Identify which cell holds the provided text, then report its [X, Y] central coordinate. 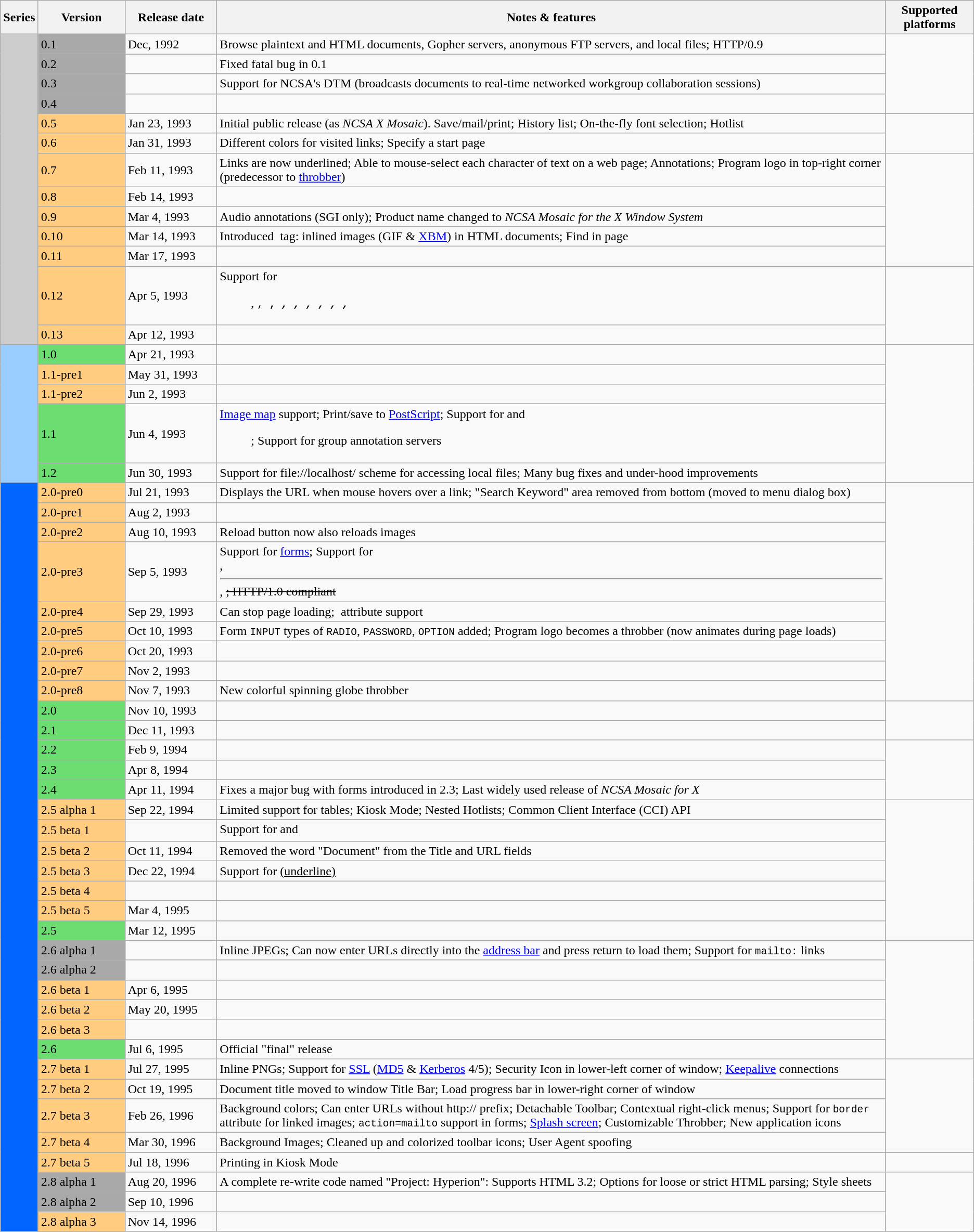
Jul 21, 1993 [171, 492]
0.2 [81, 64]
A complete re-write code named "Project: Hyperion": Supports HTML 3.2; Options for loose or strict HTML parsing; Style sheets [552, 1182]
Jan 31, 1993 [171, 143]
2.5 beta 3 [81, 871]
0.4 [81, 103]
Oct 11, 1994 [171, 851]
0.12 [81, 295]
2.7 beta 2 [81, 1089]
0.5 [81, 123]
Displays the URL when mouse hovers over a link; "Search Keyword" area removed from bottom (moved to menu dialog box) [552, 492]
Support for , , , , , , , , , [552, 295]
Feb 14, 1993 [171, 197]
2.0-pre6 [81, 651]
Mar 14, 1993 [171, 236]
2.5 beta 1 [81, 830]
Oct 10, 1993 [171, 631]
Sep 5, 1993 [171, 572]
Release date [171, 18]
Image map support; Print/save to PostScript; Support for and ; Support for group annotation servers [552, 434]
Support for (underline) [552, 871]
Background Images; Cleaned up and colorized toolbar icons; User Agent spoofing [552, 1143]
Mar 4, 1993 [171, 216]
Apr 6, 1995 [171, 990]
2.0-pre8 [81, 691]
Mar 17, 1993 [171, 256]
2.0-pre1 [81, 512]
2.8 alpha 1 [81, 1182]
0.11 [81, 256]
2.3 [81, 770]
Different colors for visited links; Specify a start page [552, 143]
2.2 [81, 750]
2.0 [81, 710]
0.10 [81, 236]
2.8 alpha 2 [81, 1202]
Sep 22, 1994 [171, 809]
Apr 11, 1994 [171, 789]
Aug 20, 1996 [171, 1182]
Document title moved to window Title Bar; Load progress bar in lower-right corner of window [552, 1089]
2.8 alpha 3 [81, 1222]
Can stop page loading; attribute support [552, 612]
Apr 21, 1993 [171, 355]
Removed the word "Document" from the Title and URL fields [552, 851]
Reload button now also reloads images [552, 532]
2.6 [81, 1049]
2.5 beta 5 [81, 911]
0.9 [81, 216]
Nov 7, 1993 [171, 691]
2.6 beta 2 [81, 1009]
Nov 10, 1993 [171, 710]
2.6 alpha 1 [81, 950]
2.7 beta 5 [81, 1162]
Dec 11, 1993 [171, 730]
Sep 29, 1993 [171, 612]
Jun 2, 1993 [171, 394]
2.0-pre7 [81, 671]
May 20, 1995 [171, 1009]
0.13 [81, 335]
Sep 10, 1996 [171, 1202]
Support for and [552, 830]
May 31, 1993 [171, 374]
Browse plaintext and HTML documents, Gopher servers, anonymous FTP servers, and local files; HTTP/0.9 [552, 44]
0.7 [81, 170]
Dec 22, 1994 [171, 871]
Nov 2, 1993 [171, 671]
Oct 19, 1995 [171, 1089]
0.3 [81, 84]
Aug 2, 1993 [171, 512]
2.1 [81, 730]
2.6 beta 1 [81, 990]
Supported platforms [929, 18]
2.6 beta 3 [81, 1029]
Feb 26, 1996 [171, 1116]
Form INPUT types of RADIO, PASSWORD, OPTION added; Program logo becomes a throbber (now animates during page loads) [552, 631]
Official "final" release [552, 1049]
0.6 [81, 143]
2.5 beta 4 [81, 891]
Jun 30, 1993 [171, 473]
2.0-pre2 [81, 532]
Jul 27, 1995 [171, 1069]
Initial public release (as NCSA X Mosaic). Save/mail/print; History list; On-the-fly font selection; Hotlist [552, 123]
2.5 [81, 930]
Oct 20, 1993 [171, 651]
Nov 14, 1996 [171, 1222]
Notes & features [552, 18]
1.0 [81, 355]
Series [19, 18]
Dec, 1992 [171, 44]
2.0-pre3 [81, 572]
Support for file://localhost/ scheme for accessing local files; Many bug fixes and under-hood improvements [552, 473]
2.7 beta 4 [81, 1143]
Introduced tag: inlined images (GIF & XBM) in HTML documents; Find in page [552, 236]
2.0-pre5 [81, 631]
0.8 [81, 197]
Support for NCSA's DTM (broadcasts documents to real-time networked workgroup collaboration sessions) [552, 84]
1.1-pre2 [81, 394]
1.2 [81, 473]
Fixed fatal bug in 0.1 [552, 64]
1.1-pre1 [81, 374]
Feb 11, 1993 [171, 170]
Mar 12, 1995 [171, 930]
Feb 9, 1994 [171, 750]
2.4 [81, 789]
2.5 alpha 1 [81, 809]
Apr 8, 1994 [171, 770]
Mar 30, 1996 [171, 1143]
Fixes a major bug with forms introduced in 2.3; Last widely used release of NCSA Mosaic for X [552, 789]
Version [81, 18]
2.0-pre4 [81, 612]
2.0-pre0 [81, 492]
Apr 5, 1993 [171, 295]
2.5 beta 2 [81, 851]
Printing in Kiosk Mode [552, 1162]
Limited support for tables; Kiosk Mode; Nested Hotlists; Common Client Interface (CCI) API [552, 809]
Jan 23, 1993 [171, 123]
Aug 10, 1993 [171, 532]
Jul 18, 1996 [171, 1162]
Mar 4, 1995 [171, 911]
1.1 [81, 434]
Support for forms; Support for , , ; HTTP/1.0 compliant [552, 572]
0.1 [81, 44]
Audio annotations (SGI only); Product name changed to NCSA Mosaic for the X Window System [552, 216]
Jun 4, 1993 [171, 434]
Apr 12, 1993 [171, 335]
Inline PNGs; Support for SSL (MD5 & Kerberos 4/5); Security Icon in lower-left corner of window; Keepalive connections [552, 1069]
2.6 alpha 2 [81, 970]
2.7 beta 1 [81, 1069]
2.7 beta 3 [81, 1116]
Inline JPEGs; Can now enter URLs directly into the address bar and press return to load them; Support for mailto: links [552, 950]
New colorful spinning globe throbber [552, 691]
Jul 6, 1995 [171, 1049]
